Return (x, y) of the center of cell containing provided text 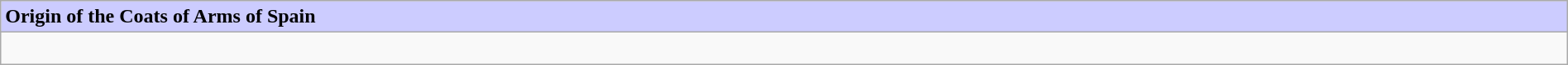
Origin of the Coats of Arms of Spain (784, 17)
